Provide the [x, y] coordinate of the cell's center where the given text is located.  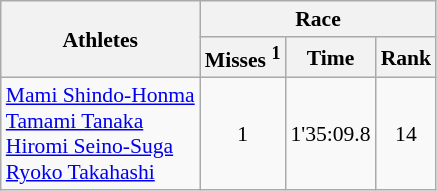
1 [243, 134]
1'35:09.8 [330, 134]
Mami Shindo-HonmaTamami TanakaHiromi Seino-SugaRyoko Takahashi [100, 134]
Athletes [100, 40]
Time [330, 58]
Rank [406, 58]
Race [318, 19]
14 [406, 134]
Misses 1 [243, 58]
